Capture the cell that displays the provided text and extract its [x, y] central coordinate. 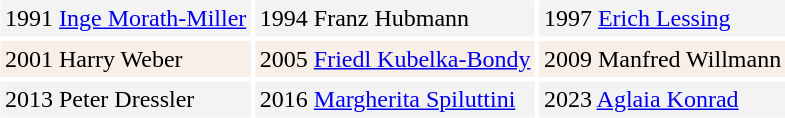
1994 Franz Hubmann [395, 18]
2023 Aglaia Konrad [662, 100]
2001 Harry Weber [125, 59]
2009 Manfred Willmann [662, 59]
2016 Margherita Spiluttini [395, 100]
2005 Friedl Kubelka-Bondy [395, 59]
2013 Peter Dressler [125, 100]
1997 Erich Lessing [662, 18]
1991 Inge Morath-Miller [125, 18]
